Provide the [x, y] coordinate of the cell's center where the given text is located.  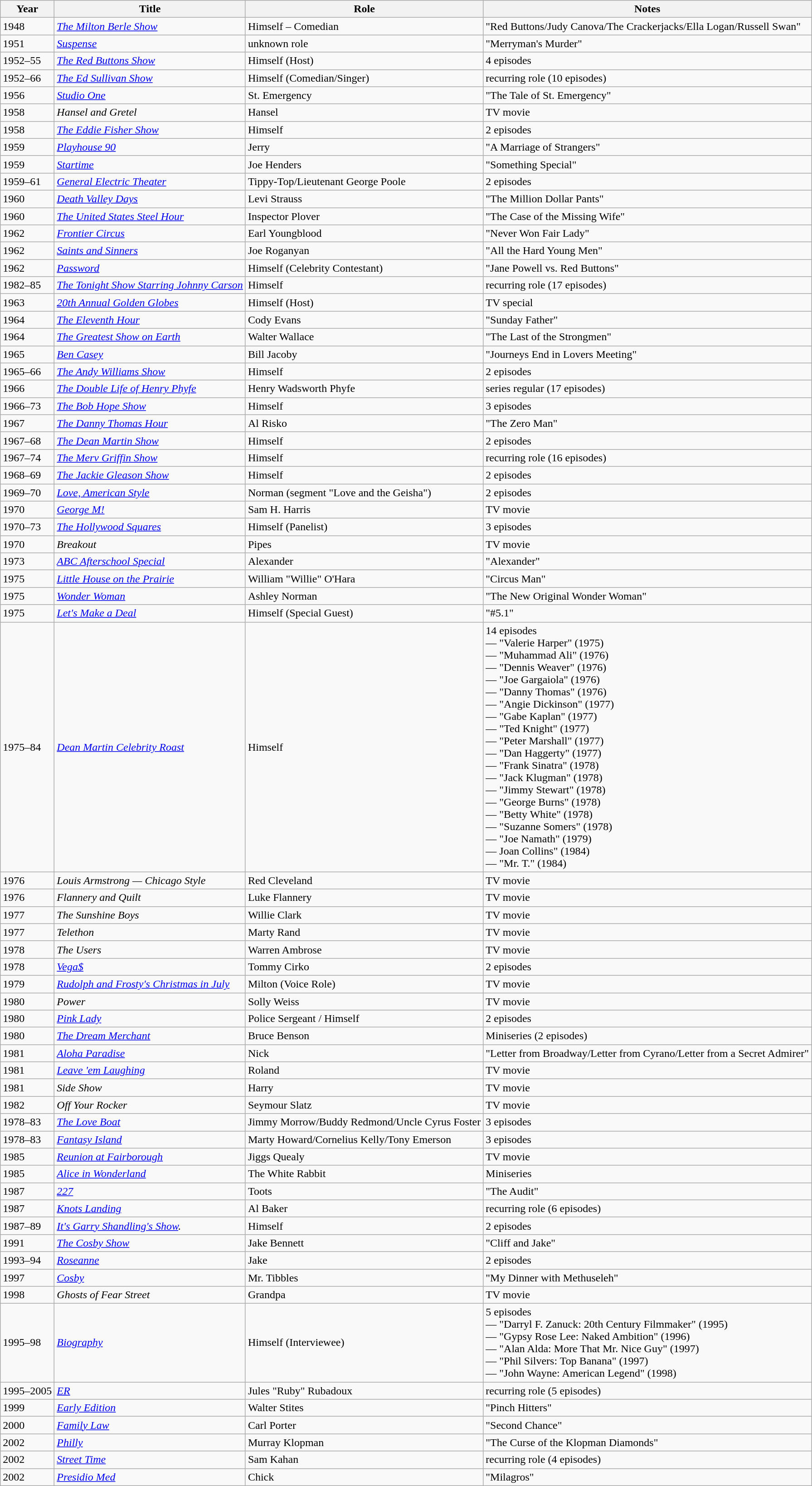
Notes [647, 9]
Reunion at Fairborough [150, 1157]
Alexander [364, 562]
Murray Klopman [364, 1442]
"Cliff and Jake" [647, 1243]
Leave 'em Laughing [150, 1071]
1968–69 [27, 475]
Jake [364, 1260]
"Never Won Fair Lady" [647, 234]
1993–94 [27, 1260]
The Andy Williams Show [150, 371]
1966–73 [27, 406]
Warren Ambrose [364, 949]
William "Willie" O'Hara [364, 579]
"Letter from Broadway/Letter from Cyrano/Letter from a Secret Admirer" [647, 1053]
Ben Casey [150, 354]
Toots [364, 1191]
"Red Buttons/Judy Canova/The Crackerjacks/Ella Logan/Russell Swan" [647, 26]
"Something Special" [647, 164]
Studio One [150, 95]
series regular (17 episodes) [647, 389]
1963 [27, 303]
Breakout [150, 544]
Police Sergeant / Himself [364, 1019]
Jerry [364, 147]
Flannery and Quilt [150, 898]
"A Marriage of Strangers" [647, 147]
Let's Make a Deal [150, 613]
The Users [150, 949]
4 episodes [647, 61]
Jiggs Quealy [364, 1157]
Playhouse 90 [150, 147]
Family Law [150, 1425]
Joe Henders [364, 164]
Little House on the Prairie [150, 579]
Seymour Slatz [364, 1105]
The Red Buttons Show [150, 61]
1987–89 [27, 1226]
1973 [27, 562]
The Hollywood Squares [150, 527]
1967–68 [27, 440]
The Greatest Show on Earth [150, 337]
Jules "Ruby" Rubadoux [364, 1391]
Marty Howard/Cornelius Kelly/Tony Emerson [364, 1139]
"The Curse of the Klopman Diamonds" [647, 1442]
Mr. Tibbles [364, 1278]
Sam H. Harris [364, 510]
1991 [27, 1243]
The Eddie Fisher Show [150, 130]
Al Risko [364, 423]
The Double Life of Henry Phyfe [150, 389]
Biography [150, 1343]
Himself – Comedian [364, 26]
The Bob Hope Show [150, 406]
The Merv Griffin Show [150, 458]
"The Million Dollar Pants" [647, 199]
Title [150, 9]
"Jane Powell vs. Red Buttons" [647, 268]
Bruce Benson [364, 1036]
Walter Stites [364, 1408]
Saints and Sinners [150, 251]
"The Audit" [647, 1191]
"The New Original Wonder Woman" [647, 596]
The Dean Martin Show [150, 440]
The Ed Sullivan Show [150, 78]
Rudolph and Frosty's Christmas in July [150, 984]
recurring role (16 episodes) [647, 458]
Himself (Celebrity Contestant) [364, 268]
Carl Porter [364, 1425]
Harry [364, 1088]
Willie Clark [364, 915]
It's Garry Shandling's Show. [150, 1226]
recurring role (17 episodes) [647, 285]
Year [27, 9]
Philly [150, 1442]
Earl Youngblood [364, 234]
The Jackie Gleason Show [150, 475]
2000 [27, 1425]
Himself (Interviewee) [364, 1343]
The White Rabbit [364, 1174]
ER [150, 1391]
recurring role (10 episodes) [647, 78]
1995–98 [27, 1343]
1959–61 [27, 181]
1952–66 [27, 78]
"Second Chance" [647, 1425]
Suspense [150, 44]
"Circus Man" [647, 579]
Aloha Paradise [150, 1053]
Marty Rand [364, 932]
1995–2005 [27, 1391]
Presidio Med [150, 1477]
Early Edition [150, 1408]
"The Zero Man" [647, 423]
The Sunshine Boys [150, 915]
Joe Roganyan [364, 251]
1998 [27, 1295]
Louis Armstrong — Chicago Style [150, 880]
Telethon [150, 932]
Off Your Rocker [150, 1105]
recurring role (5 episodes) [647, 1391]
unknown role [364, 44]
"Journeys End in Lovers Meeting" [647, 354]
The Eleventh Hour [150, 320]
Knots Landing [150, 1208]
TV special [647, 303]
Nick [364, 1053]
1969–70 [27, 492]
Frontier Circus [150, 234]
"#5.1" [647, 613]
1951 [27, 44]
Grandpa [364, 1295]
St. Emergency [364, 95]
Jimmy Morrow/Buddy Redmond/Uncle Cyrus Foster [364, 1122]
recurring role (4 episodes) [647, 1460]
The Danny Thomas Hour [150, 423]
1966 [27, 389]
Cosby [150, 1278]
Wonder Woman [150, 596]
Tommy Cirko [364, 967]
Role [364, 9]
Red Cleveland [364, 880]
Ashley Norman [364, 596]
1948 [27, 26]
The Love Boat [150, 1122]
Miniseries (2 episodes) [647, 1036]
The Milton Berle Show [150, 26]
Roseanne [150, 1260]
Norman (segment "Love and the Geisha") [364, 492]
Startime [150, 164]
Himself (Panelist) [364, 527]
1965–66 [27, 371]
Hansel and Gretel [150, 112]
Henry Wadsworth Phyfe [364, 389]
Chick [364, 1477]
Dean Martin Celebrity Roast [150, 747]
Walter Wallace [364, 337]
Al Baker [364, 1208]
Solly Weiss [364, 1001]
20th Annual Golden Globes [150, 303]
Jake Bennett [364, 1243]
"The Last of the Strongmen" [647, 337]
General Electric Theater [150, 181]
"Milagros" [647, 1477]
Password [150, 268]
Himself (Comedian/Singer) [364, 78]
227 [150, 1191]
1979 [27, 984]
1975–84 [27, 747]
1967 [27, 423]
Sam Kahan [364, 1460]
1999 [27, 1408]
Inspector Plover [364, 216]
Side Show [150, 1088]
Pipes [364, 544]
1982 [27, 1105]
"Pinch Hitters" [647, 1408]
Fantasy Island [150, 1139]
Himself (Special Guest) [364, 613]
Tippy-Top/Lieutenant George Poole [364, 181]
Hansel [364, 112]
1982–85 [27, 285]
"The Tale of St. Emergency" [647, 95]
1965 [27, 354]
Vega$ [150, 967]
The Dream Merchant [150, 1036]
Levi Strauss [364, 199]
ABC Afterschool Special [150, 562]
Love, American Style [150, 492]
Power [150, 1001]
The Cosby Show [150, 1243]
Pink Lady [150, 1019]
Milton (Voice Role) [364, 984]
recurring role (6 episodes) [647, 1208]
"The Case of the Missing Wife" [647, 216]
Cody Evans [364, 320]
Luke Flannery [364, 898]
"My Dinner with Methuseleh" [647, 1278]
George M! [150, 510]
"All the Hard Young Men" [647, 251]
Ghosts of Fear Street [150, 1295]
"Alexander" [647, 562]
Death Valley Days [150, 199]
The United States Steel Hour [150, 216]
Street Time [150, 1460]
"Merryman's Murder" [647, 44]
1970–73 [27, 527]
Alice in Wonderland [150, 1174]
Roland [364, 1071]
1997 [27, 1278]
Bill Jacoby [364, 354]
The Tonight Show Starring Johnny Carson [150, 285]
1952–55 [27, 61]
1956 [27, 95]
Miniseries [647, 1174]
"Sunday Father" [647, 320]
1967–74 [27, 458]
